Capture the cell that displays the provided text and extract its [x, y] central coordinate. 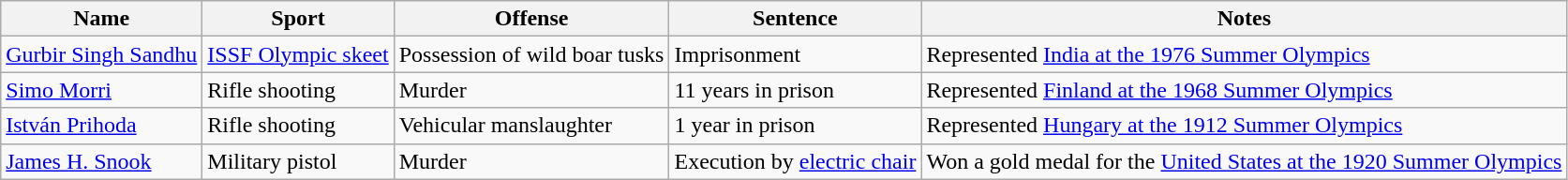
ISSF Olympic skeet [298, 54]
James H. Snook [101, 161]
Sport [298, 19]
Represented Finland at the 1968 Summer Olympics [1245, 90]
Vehicular manslaughter [531, 126]
István Prihoda [101, 126]
Notes [1245, 19]
Military pistol [298, 161]
Represented India at the 1976 Summer Olympics [1245, 54]
Name [101, 19]
1 year in prison [795, 126]
Imprisonment [795, 54]
11 years in prison [795, 90]
Gurbir Singh Sandhu [101, 54]
Execution by electric chair [795, 161]
Possession of wild boar tusks [531, 54]
Simo Morri [101, 90]
Represented Hungary at the 1912 Summer Olympics [1245, 126]
Won a gold medal for the United States at the 1920 Summer Olympics [1245, 161]
Offense [531, 19]
Sentence [795, 19]
